Provide the [x, y] coordinate of the cell's center where the given text is located.  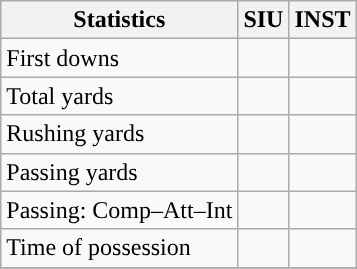
Passing yards [120, 172]
First downs [120, 58]
Time of possession [120, 248]
Statistics [120, 20]
Total yards [120, 96]
Rushing yards [120, 134]
SIU [264, 20]
INST [322, 20]
Passing: Comp–Att–Int [120, 210]
